Return the (x, y) coordinate for the center point of the cell that contains the specified text.  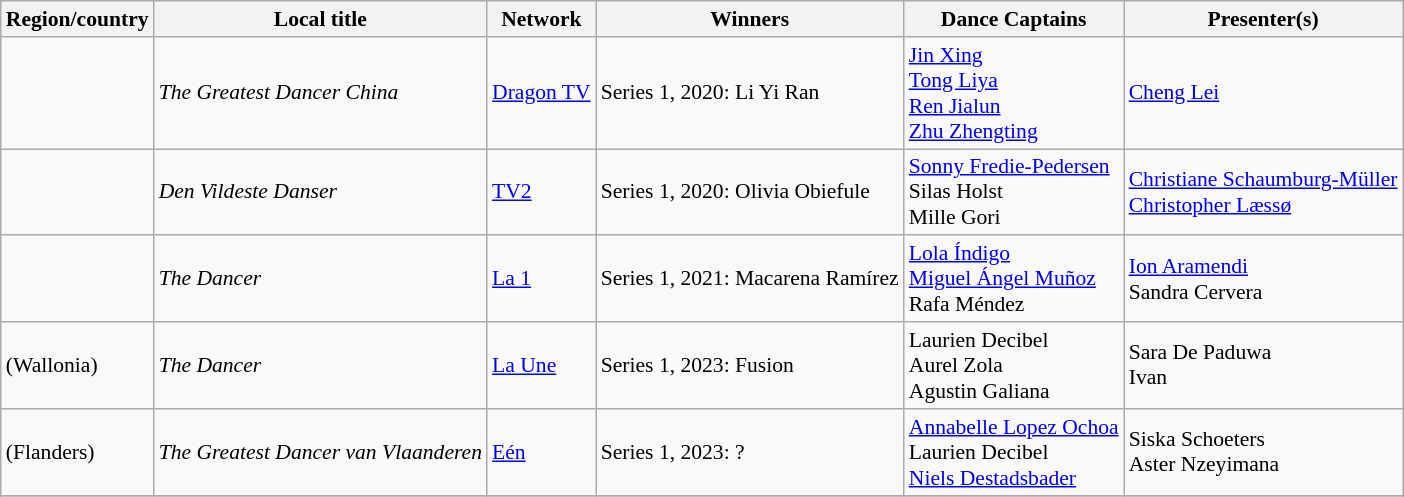
Sonny Fredie-PedersenSilas HolstMille Gori (1014, 192)
Eén (542, 452)
Network (542, 19)
The Greatest Dancer China (320, 93)
Series 1, 2023: ? (750, 452)
The Greatest Dancer van Vlaanderen (320, 452)
Sara De PaduwaIvan (1264, 366)
Local title (320, 19)
Christiane Schaumburg-MüllerChristopher Læssø (1264, 192)
La Une (542, 366)
Annabelle Lopez OchoaLaurien DecibelNiels Destadsbader (1014, 452)
Siska SchoetersAster Nzeyimana (1264, 452)
Winners (750, 19)
Cheng Lei (1264, 93)
Region/country (78, 19)
Series 1, 2020: Olivia Obiefule (750, 192)
TV2 (542, 192)
Ion AramendiSandra Cervera (1264, 280)
Laurien DecibelAurel ZolaAgustin Galiana (1014, 366)
(Flanders) (78, 452)
Dragon TV (542, 93)
Presenter(s) (1264, 19)
La 1 (542, 280)
Jin Xing Tong Liya Ren Jialun Zhu Zhengting (1014, 93)
Den Vildeste Danser (320, 192)
Series 1, 2021: Macarena Ramírez (750, 280)
(Wallonia) (78, 366)
Series 1, 2023: Fusion (750, 366)
Lola ÍndigoMiguel Ángel MuñozRafa Méndez (1014, 280)
Dance Captains (1014, 19)
Series 1, 2020: Li Yi Ran (750, 93)
